Detect which cell encompasses the target text, then output its (X, Y) center coordinate. 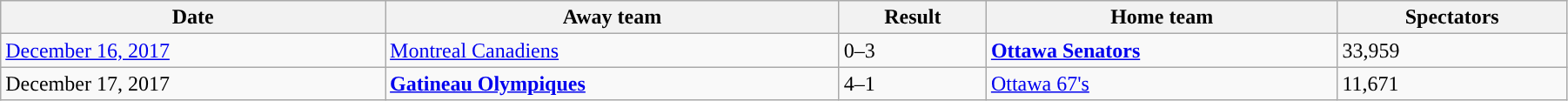
Ottawa 67's (1162, 84)
11,671 (1451, 84)
4–1 (912, 84)
Away team (613, 17)
Montreal Canadiens (613, 50)
Ottawa Senators (1162, 50)
Date (193, 17)
0–3 (912, 50)
Home team (1162, 17)
Result (912, 17)
December 16, 2017 (193, 50)
Gatineau Olympiques (613, 84)
33,959 (1451, 50)
December 17, 2017 (193, 84)
Spectators (1451, 17)
